Pinpoint the cell where the given text exists, returning its [x, y] midpoint coordinate. 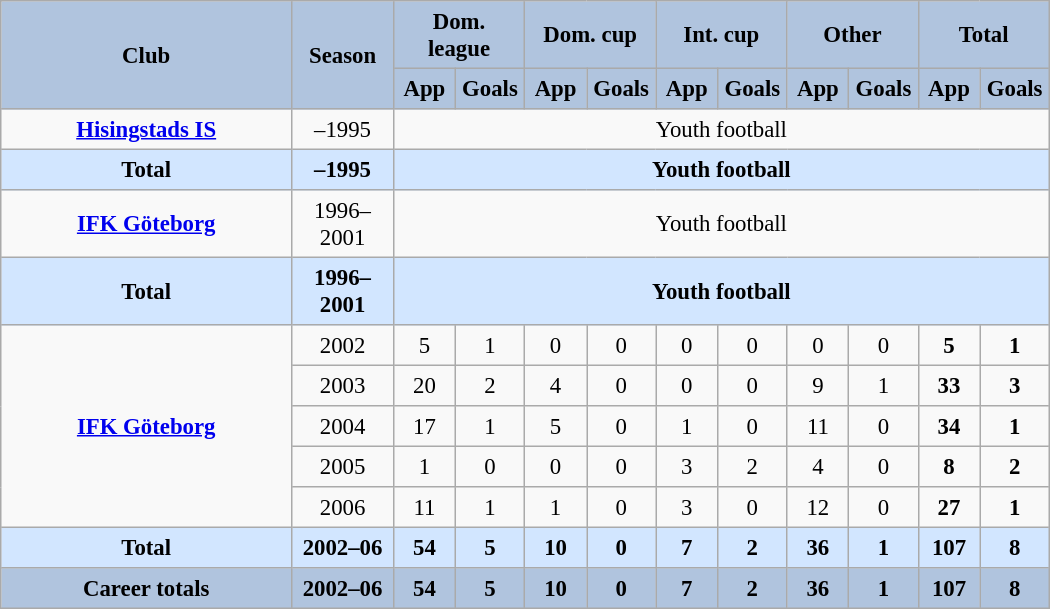
2004 [343, 426]
20 [424, 385]
Dom. league [458, 35]
2006 [343, 507]
34 [949, 426]
17 [424, 426]
2005 [343, 466]
Season [343, 55]
Career totals [146, 588]
12 [818, 507]
Hisingstads IS [146, 129]
27 [949, 507]
Other [852, 35]
9 [818, 385]
33 [949, 385]
2002 [343, 345]
Int. cup [722, 35]
Club [146, 55]
2003 [343, 385]
Dom. cup [590, 35]
